Return [x, y] of the center of cell containing provided text 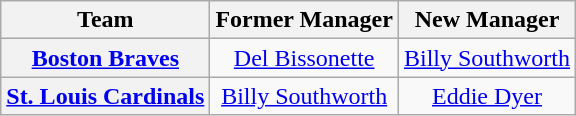
Del Bissonette [304, 58]
St. Louis Cardinals [106, 96]
Eddie Dyer [486, 96]
Former Manager [304, 20]
Boston Braves [106, 58]
Team [106, 20]
New Manager [486, 20]
